Detect which cell encompasses the target text, then output its (X, Y) center coordinate. 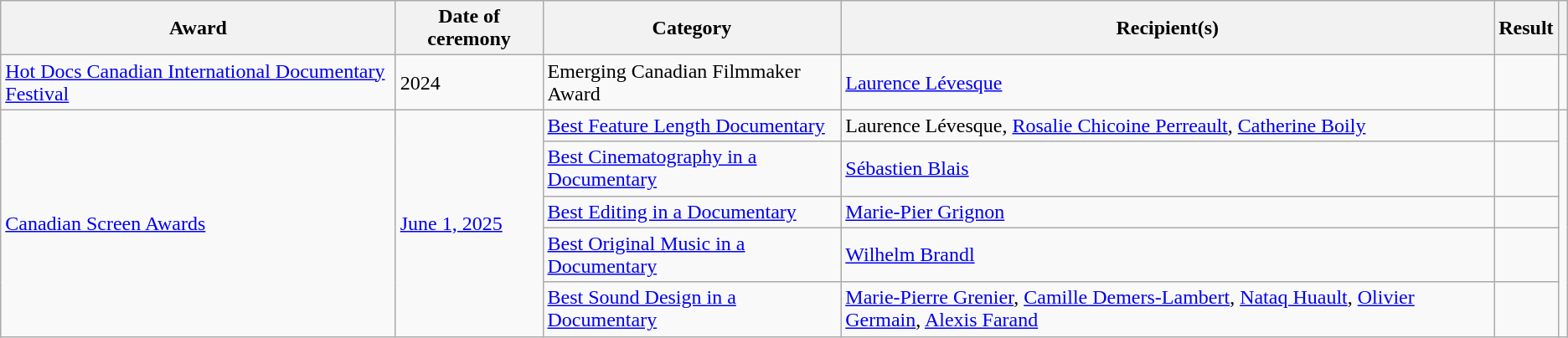
Marie-Pier Grignon (1168, 212)
Best Original Music in a Documentary (692, 254)
Canadian Screen Awards (198, 223)
Category (692, 28)
Emerging Canadian Filmmaker Award (692, 82)
Laurence Lévesque (1168, 82)
Recipient(s) (1168, 28)
Best Editing in a Documentary (692, 212)
Best Sound Design in a Documentary (692, 310)
Date of ceremony (469, 28)
June 1, 2025 (469, 223)
Award (198, 28)
Wilhelm Brandl (1168, 254)
Marie-Pierre Grenier, Camille Demers-Lambert, Nataq Huault, Olivier Germain, Alexis Farand (1168, 310)
Sébastien Blais (1168, 169)
Result (1526, 28)
Best Cinematography in a Documentary (692, 169)
2024 (469, 82)
Best Feature Length Documentary (692, 125)
Hot Docs Canadian International Documentary Festival (198, 82)
Laurence Lévesque, Rosalie Chicoine Perreault, Catherine Boily (1168, 125)
